Identify which cell holds the provided text, then report its [x, y] central coordinate. 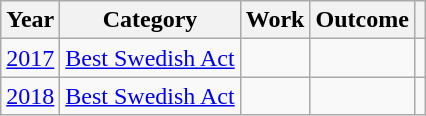
Outcome [362, 20]
Category [150, 20]
2017 [30, 58]
2018 [30, 96]
Year [30, 20]
Work [275, 20]
